Find where the given text appears and provide that cell's center as [X, Y] coordinate. 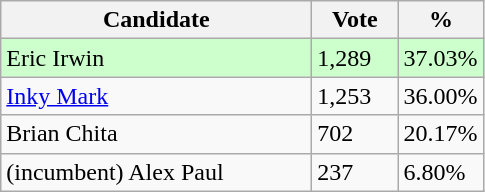
37.03% [441, 58]
Brian Chita [156, 134]
1,253 [355, 96]
1,289 [355, 58]
Inky Mark [156, 96]
Vote [355, 20]
Candidate [156, 20]
702 [355, 134]
237 [355, 172]
Eric Irwin [156, 58]
36.00% [441, 96]
20.17% [441, 134]
(incumbent) Alex Paul [156, 172]
6.80% [441, 172]
% [441, 20]
